For the text-containing cell, return its midpoint in [x, y] coordinate format. 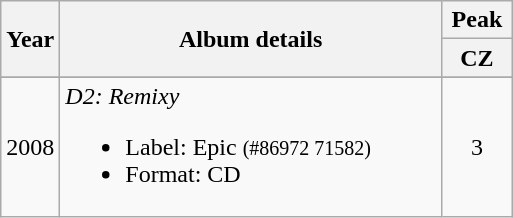
3 [476, 147]
Year [30, 39]
Peak [476, 20]
2008 [30, 147]
Album details [251, 39]
CZ [476, 58]
D2: RemixyLabel: Epic (#86972 71582)Format: CD [251, 147]
